Find where the given text appears and provide that cell's center as [x, y] coordinate. 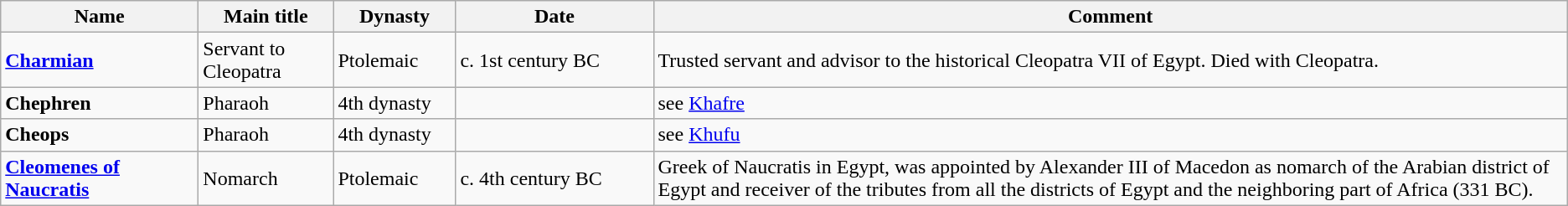
Servant to Cleopatra [266, 60]
Cheops [100, 135]
c. 4th century BC [554, 178]
Dynasty [395, 17]
Cleomenes of Naucratis [100, 178]
Nomarch [266, 178]
Name [100, 17]
Charmian [100, 60]
Comment [1111, 17]
see Khufu [1111, 135]
Chephren [100, 103]
Trusted servant and advisor to the historical Cleopatra VII of Egypt. Died with Cleopatra. [1111, 60]
c. 1st century BC [554, 60]
Main title [266, 17]
see Khafre [1111, 103]
Date [554, 17]
